Search for the cell housing the specified text and yield its (X, Y) center coordinate. 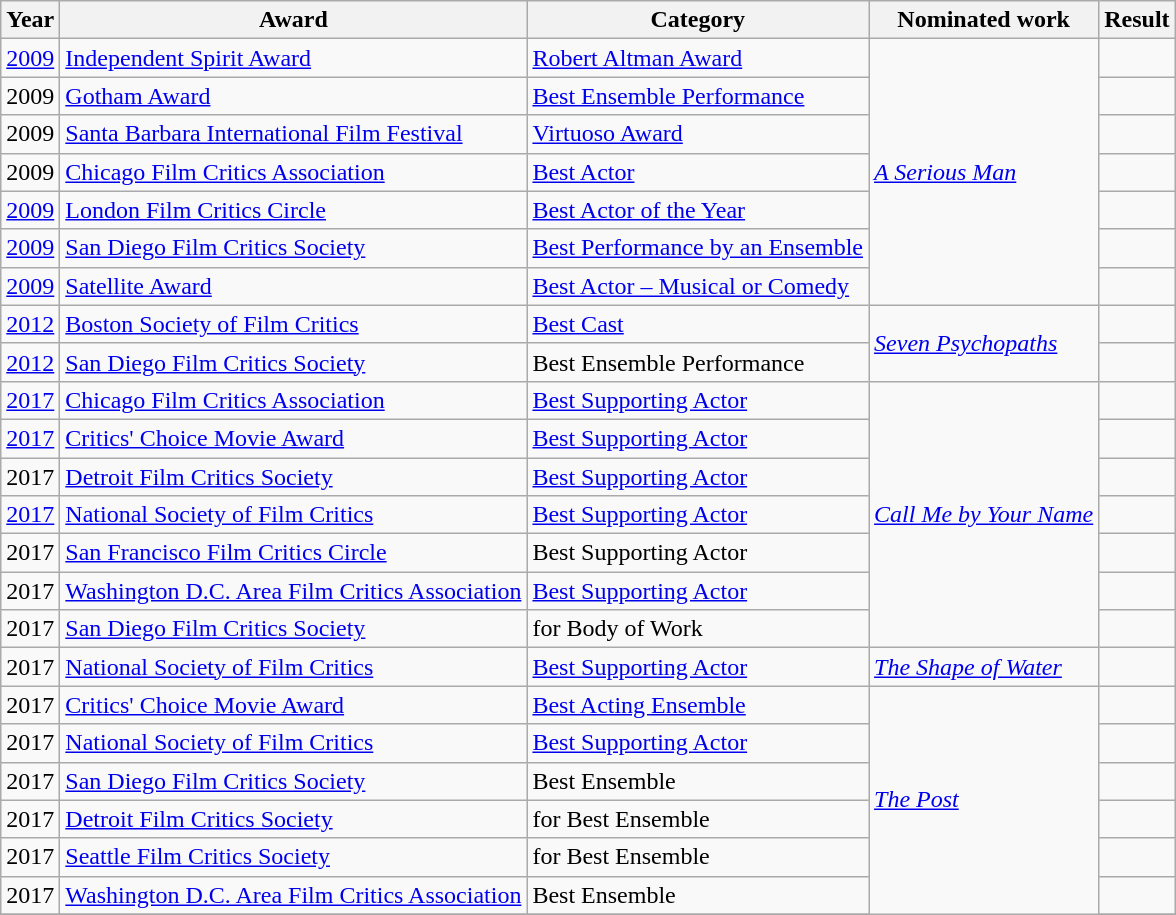
Best Actor (698, 172)
Santa Barbara International Film Festival (294, 134)
Independent Spirit Award (294, 58)
Best Actor – Musical or Comedy (698, 286)
Year (30, 20)
Gotham Award (294, 96)
Boston Society of Film Critics (294, 324)
Virtuoso Award (698, 134)
Satellite Award (294, 286)
The Post (984, 800)
A Serious Man (984, 172)
Category (698, 20)
Seattle Film Critics Society (294, 857)
Best Acting Ensemble (698, 705)
for Body of Work (698, 629)
Seven Psychopaths (984, 343)
Best Cast (698, 324)
Nominated work (984, 20)
Award (294, 20)
London Film Critics Circle (294, 210)
San Francisco Film Critics Circle (294, 553)
Robert Altman Award (698, 58)
Result (1137, 20)
The Shape of Water (984, 667)
Call Me by Your Name (984, 514)
Best Performance by an Ensemble (698, 248)
Best Actor of the Year (698, 210)
